Find where the given text appears and provide that cell's center as (X, Y) coordinate. 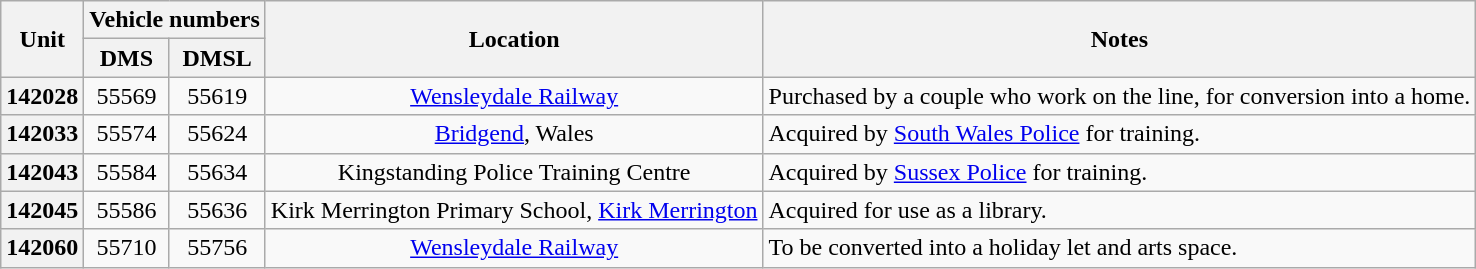
142060 (42, 248)
Location (514, 39)
Kirk Merrington Primary School, Kirk Merrington (514, 210)
55634 (217, 172)
142043 (42, 172)
DMSL (217, 58)
142028 (42, 96)
Kingstanding Police Training Centre (514, 172)
55756 (217, 248)
55586 (126, 210)
Acquired by South Wales Police for training. (1120, 134)
Unit (42, 39)
Bridgend, Wales (514, 134)
55574 (126, 134)
Purchased by a couple who work on the line, for conversion into a home. (1120, 96)
Vehicle numbers (175, 20)
Acquired by Sussex Police for training. (1120, 172)
Acquired for use as a library. (1120, 210)
DMS (126, 58)
55569 (126, 96)
55624 (217, 134)
To be converted into a holiday let and arts space. (1120, 248)
55584 (126, 172)
142033 (42, 134)
55619 (217, 96)
55710 (126, 248)
142045 (42, 210)
55636 (217, 210)
Notes (1120, 39)
